Pinpoint the cell where the given text exists, returning its (X, Y) midpoint coordinate. 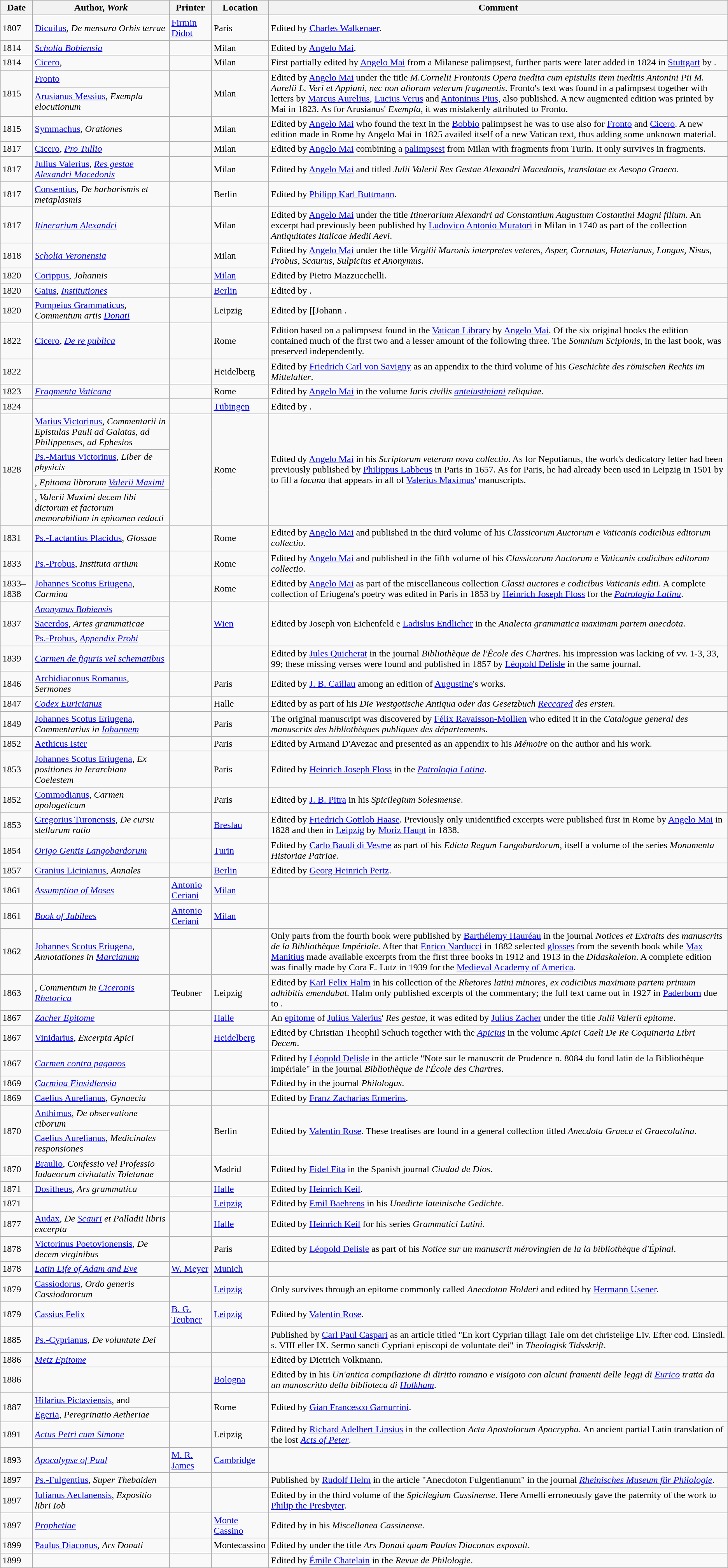
1854 (16, 850)
Fronto (101, 79)
Ps.-Marius Victorinus, Liber de physicis (101, 462)
Ps.-Cyprianus, De voluntate Dei (101, 1339)
Metz Epitome (101, 1360)
Carmen de figuris vel schematibus (101, 658)
Caelius Aurelianus, Medicinales responsiones (101, 1143)
Edited by Gian Francesco Gamurrini. (498, 1407)
Edited by Pietro Mazzucchelli. (498, 275)
, Valerii Maximi decem libi dictorum et factorum memorabilium in epitomen redacti (101, 507)
M. R. James (191, 1460)
1846 (16, 684)
, Epitoma librorum Valerii Maximi (101, 482)
Consentius, De barbarismis et metaplasmis (101, 194)
1877 (16, 1223)
Monte Cassino (240, 1525)
Edited by J. B. Caillau among an edition of Augustine's works. (498, 684)
Edited by under the title Ars Donati quam Paulus Diaconus exposuit. (498, 1545)
Scholia Veronensia (101, 255)
Edited by Valentin Rose. These treatises are found in a general collection titled Anecdota Graeca et Graecolatina. (498, 1131)
1862 (16, 951)
Cassius Felix (101, 1314)
Johannes Scotus Eriugena, Commentarius in Iohannem (101, 724)
1839 (16, 658)
Cicero, (101, 63)
Edited by Angelo Mai combining a palimpsest from Milan with fragments from Turin. It only survives in fragments. (498, 149)
Only survives through an epitome commonly called Anecdoton Holderi and edited by Hermann Usener. (498, 1289)
Granius Licinianus, Annales (101, 870)
Carmen contra paganos (101, 1063)
Itinerarium Alexandri (101, 225)
Edited by Angelo Mai in the volume Iuris civilis anteiustiniani reliquiae. (498, 392)
Ps.-Lactantius Placidus, Glossae (101, 538)
Victorinus Poetovionensis, De decem virginibus (101, 1249)
Dositheus, Ars grammatica (101, 1189)
Comment (498, 8)
Paulus Diaconus, Ars Donati (101, 1545)
Edited by Heinrich Joseph Floss in the Patrologia Latina. (498, 769)
Arusianus Messius, Exempla elocutionum (101, 102)
Location (240, 8)
1818 (16, 255)
First partially edited by Angelo Mai from a Milanese palimpsest, further parts were later added in 1824 in Stuttgart by . (498, 63)
Edited by Georg Heinrich Pertz. (498, 870)
Edited by Léopold Delisle as part of his Notice sur un manuscrit mérovingien de la la bibliothèque d'Épinal. (498, 1249)
Cicero, De re publica (101, 341)
B. G. Teubner (191, 1314)
Edited by as part of his Die Westgotische Antiqua oder das Gesetzbuch Reccared des ersten. (498, 704)
Marius Victorinus, Commentarii in Epistulas Pauli ad Galatas, ad Philippenses, ad Ephesios (101, 432)
Bologna (240, 1380)
Scholia Bobiensia (101, 48)
Edited by Joseph von Eichenfeld e Ladislus Endlicher in the Analecta grammatica maximam partem anecdota. (498, 623)
Printer (191, 8)
Edited by Franz Zacharias Ermerins. (498, 1098)
1824 (16, 406)
Apocalypse of Paul (101, 1460)
Johannes Scotus Eriugena, Annotationes in Marcianum (101, 951)
1849 (16, 724)
Corippus, Johannis (101, 275)
Breslau (240, 825)
Cicero, Pro Tullio (101, 149)
Turin (240, 850)
, Commentum in Ciceronis Rhetorica (101, 992)
Ps.-Fulgentius, Super Thebaiden (101, 1480)
1893 (16, 1460)
1891 (16, 1435)
Edited by Angelo Mai and titled Julii Valerii Res Gestae Alexandri Macedonis, translatae ex Aesopo Graeco. (498, 169)
Origo Gentis Langobardorum (101, 850)
Symmachus, Orationes (101, 129)
Ps.-Probus, Appendix Probi (101, 638)
Johannes Scotus Eriugena, Ex positiones in Ierarchiam Coelestem (101, 769)
1847 (16, 704)
1833–1838 (16, 589)
Ps.-Probus, Instituta artium (101, 563)
Date (16, 8)
1831 (16, 538)
Anonymus Bobiensis (101, 609)
Published by Rudolf Helm in the article "Anecdoton Fulgentianum" in the journal Rheinisches Museum für Philologie. (498, 1480)
Edited by Armand D'Avezac and presented as an appendix to his Mémoire on the author and his work. (498, 744)
Edited by Dietrich Volkmann. (498, 1360)
Edited by Emil Baehrens in his Unedirte lateinische Gedichte. (498, 1204)
1887 (16, 1407)
Edited by in his Miscellanea Cassinense. (498, 1525)
Aethicus Ister (101, 744)
Teubner (191, 992)
Pompeius Grammaticus, Commentum artis Donati (101, 310)
W. Meyer (191, 1269)
Fragmenta Vaticana (101, 392)
Dicuilus, De mensura Orbis terrae (101, 28)
Egeria, Peregrinatio Aetheriae (101, 1415)
Audax, De Scauri et Palladii libris excerpta (101, 1223)
Zacher Epitome (101, 1018)
Firmin Didot (191, 28)
Tübingen (240, 406)
Cambridge (240, 1460)
Commodianus, Carmen apologeticum (101, 800)
Edited by Émile Chatelain in the Revue de Philologie. (498, 1560)
Edited by Richard Adelbert Lipsius in the collection Acta Apostolorum Apocrypha. An ancient partial Latin translation of the lost Acts of Peter. (498, 1435)
Edited by in the third volume of the Spicilegium Cassinense. Here Amelli erroneously gave the paternity of the work to Philip the Presbyter. (498, 1500)
Book of Jubilees (101, 915)
Edited by J. B. Pitra in his Spicilegium Solesmense. (498, 800)
Edited by Angelo Mai and published in the third volume of his Classicorum Auctorum e Vaticanis codicibus editorum collectio. (498, 538)
Gregorius Turonensis, De cursu stellarum ratio (101, 825)
Edited by Philipp Karl Buttmann. (498, 194)
1823 (16, 392)
Edited by Angelo Mai. (498, 48)
Edited by Friedrich Carl von Savigny as an appendix to the third volume of his Geschichte des römischen Rechts im Mittelalter. (498, 372)
Edited by Christian Theophil Schuch together with the Apicius in the volume Apici Caeli De Re Coquinaria Libri Decem. (498, 1038)
1857 (16, 870)
Edited by Valentin Rose. (498, 1314)
Wien (240, 623)
Codex Euricianus (101, 704)
Montecassino (240, 1545)
Madrid (240, 1169)
Gaius, Institutiones (101, 290)
Edited by Fidel Fita in the Spanish journal Ciudad de Dios. (498, 1169)
Caelius Aurelianus, Gynaecia (101, 1098)
Vinidarius, Excerpta Apici (101, 1038)
1828 (16, 470)
1863 (16, 992)
Latin Life of Adam and Eve (101, 1269)
Archidiaconus Romanus, Sermones (101, 684)
Edited by Charles Walkenaer. (498, 28)
Julius Valerius, Res gestae Alexandri Macedonis (101, 169)
Braulio, Confessio vel Professio Iudaeorum civitatatis Toletanae (101, 1169)
1833 (16, 563)
Assumption of Moses (101, 891)
Edited by in the journal Philologus. (498, 1083)
1837 (16, 623)
Author, Work (101, 8)
Johannes Scotus Eriugena, Carmina (101, 589)
Carmina Einsidlensia (101, 1083)
Edited by Heinrich Keil for his series Grammatici Latini. (498, 1223)
Edited by Angelo Mai and published in the fifth volume of his Classicorum Auctorum e Vaticanis codicibus editorum collectio. (498, 563)
Prophetiae (101, 1525)
Cassiodorus, Ordo generis Cassiodororum (101, 1289)
Sacerdos, Artes grammaticae (101, 623)
Munich (240, 1269)
Edited by Carlo Baudi di Vesme as part of his Edicta Regum Langobardorum, itself a volume of the series Monumenta Historiae Patriae. (498, 850)
Hilarius Pictaviensis, and (101, 1400)
Edited by Heinrich Keil. (498, 1189)
An epitome of Julius Valerius' Res gestae, it was edited by Julius Zacher under the title Julii Valerii epitome. (498, 1018)
Anthimus, De observatione ciborum (101, 1118)
1807 (16, 28)
Edited by [[Johann . (498, 310)
Iulianus Aeclanensis, Expositio libri Iob (101, 1500)
1885 (16, 1339)
Actus Petri cum Simone (101, 1435)
